Return (x, y) of the center of cell containing provided text 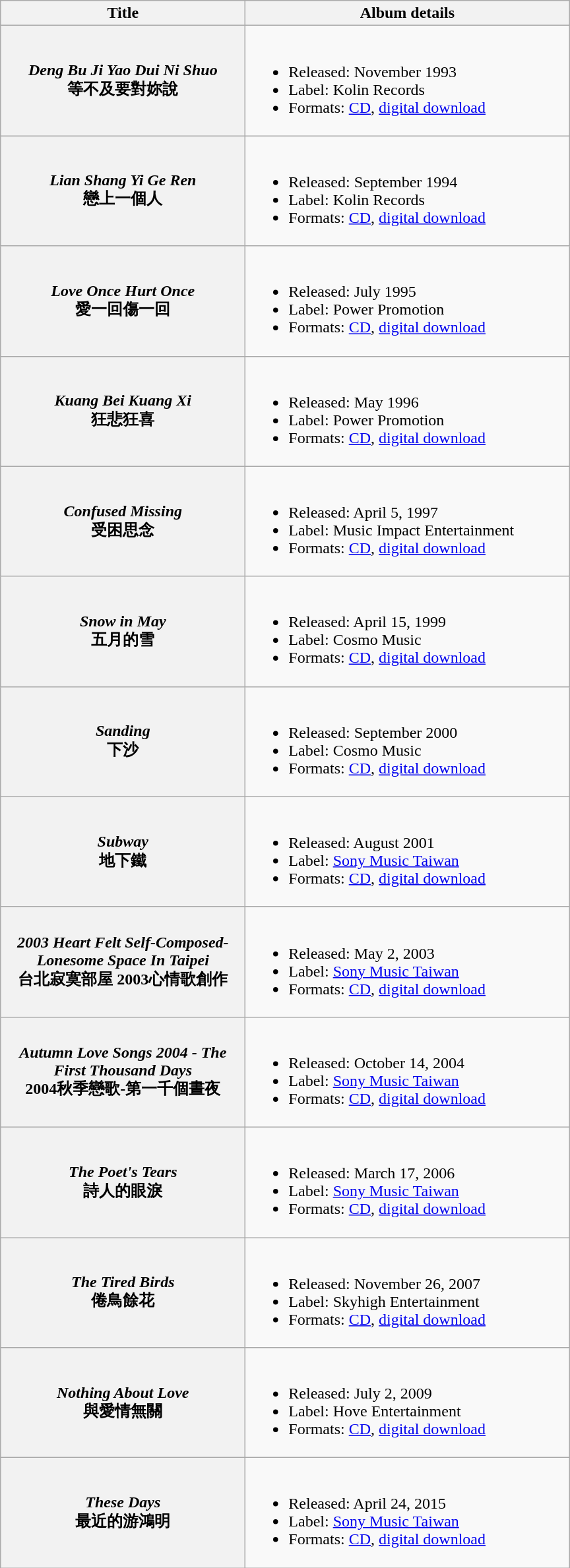
Released: April 15, 1999Label: Cosmo MusicFormats: CD, digital download (408, 632)
Released: April 5, 1997Label: Music Impact EntertainmentFormats: CD, digital download (408, 521)
Released: May 2, 2003Label: Sony Music TaiwanFormats: CD, digital download (408, 961)
Snow in May五月的雪 (123, 632)
The Tired Birds倦鳥餘花 (123, 1292)
Confused Missing受困思念 (123, 521)
Released: April 24, 2015Label: Sony Music TaiwanFormats: CD, digital download (408, 1513)
The Poet's Tears詩人的眼淚 (123, 1182)
Released: September 1994Label: Kolin RecordsFormats: CD, digital download (408, 191)
Released: July 1995Label: Power PromotionFormats: CD, digital download (408, 301)
Released: March 17, 2006Label: Sony Music TaiwanFormats: CD, digital download (408, 1182)
Title (123, 13)
Love Once Hurt Once愛一回傷一回 (123, 301)
Kuang Bei Kuang Xi狂悲狂喜 (123, 411)
Autumn Love Songs 2004 - The First Thousand Days2004秋季戀歌-第一千個晝夜 (123, 1072)
2003 Heart Felt Self-Composed-Lonesome Space In Taipei台北寂寞部屋 2003心情歌創作 (123, 961)
Released: October 14, 2004Label: Sony Music TaiwanFormats: CD, digital download (408, 1072)
Subway地下鐵 (123, 852)
Released: September 2000Label: Cosmo MusicFormats: CD, digital download (408, 741)
Lian Shang Yi Ge Ren戀上一個人 (123, 191)
Released: August 2001Label: Sony Music TaiwanFormats: CD, digital download (408, 852)
Released: July 2, 2009Label: Hove EntertainmentFormats: CD, digital download (408, 1403)
Released: November 26, 2007Label: Skyhigh EntertainmentFormats: CD, digital download (408, 1292)
Nothing About Love與愛情無關 (123, 1403)
Released: May 1996Label: Power PromotionFormats: CD, digital download (408, 411)
Released: November 1993Label: Kolin RecordsFormats: CD, digital download (408, 80)
Album details (408, 13)
Sanding下沙 (123, 741)
These Days最近的游鴻明 (123, 1513)
Deng Bu Ji Yao Dui Ni Shuo等不及要對妳說 (123, 80)
